Output the [X, Y] coordinate of the center of the cell containing the given text.  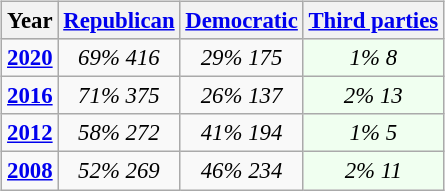
2012 [30, 133]
52% 269 [119, 171]
Democratic [242, 21]
1% 5 [373, 133]
41% 194 [242, 133]
2016 [30, 96]
2% 11 [373, 171]
2020 [30, 58]
Republican [119, 21]
29% 175 [242, 58]
26% 137 [242, 96]
69% 416 [119, 58]
Year [30, 21]
46% 234 [242, 171]
58% 272 [119, 133]
2% 13 [373, 96]
Third parties [373, 21]
1% 8 [373, 58]
2008 [30, 171]
71% 375 [119, 96]
